Find where the given text appears and provide that cell's center as (X, Y) coordinate. 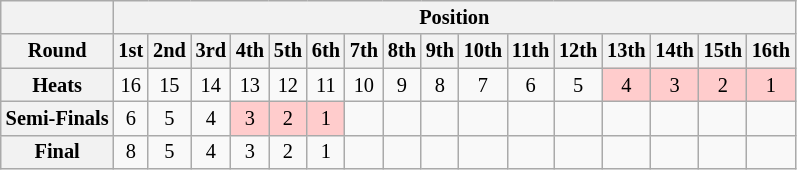
9th (440, 51)
10 (364, 85)
12 (288, 85)
11 (326, 85)
Heats (58, 85)
6th (326, 51)
13 (250, 85)
9 (402, 85)
4th (250, 51)
14th (674, 51)
7th (364, 51)
2nd (170, 51)
5th (288, 51)
15 (170, 85)
16 (132, 85)
8th (402, 51)
Final (58, 152)
10th (483, 51)
12th (578, 51)
11th (530, 51)
15th (723, 51)
Semi-Finals (58, 118)
Position (455, 17)
Round (58, 51)
16th (771, 51)
14 (211, 85)
3rd (211, 51)
1st (132, 51)
13th (626, 51)
7 (483, 85)
